Extract the (x, y) coordinate from the center of the cell holding the provided text.  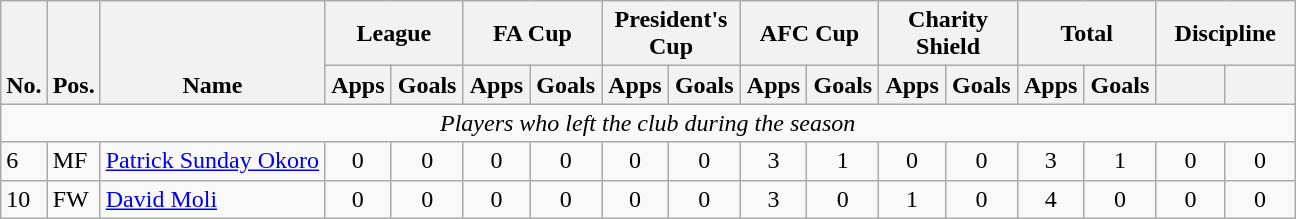
Players who left the club during the season (648, 123)
10 (24, 199)
FW (74, 199)
FA Cup (532, 34)
David Moli (212, 199)
Patrick Sunday Okoro (212, 161)
Discipline (1226, 34)
Total (1086, 34)
6 (24, 161)
League (394, 34)
AFC Cup (810, 34)
MF (74, 161)
Pos. (74, 52)
Name (212, 52)
4 (1050, 199)
President's Cup (672, 34)
Charity Shield (948, 34)
No. (24, 52)
